Determine the [X, Y] coordinate at the center of the cell enclosing the given text.  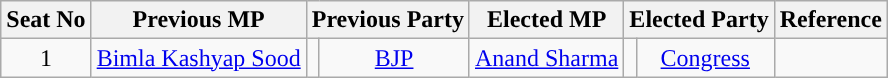
1 [46, 58]
Previous Party [388, 20]
Elected MP [546, 20]
Congress [705, 58]
Reference [830, 20]
Seat No [46, 20]
Anand Sharma [546, 58]
Previous MP [198, 20]
Elected Party [699, 20]
Bimla Kashyap Sood [198, 58]
BJP [394, 58]
